Output the [x, y] coordinate of the center of the cell containing the given text.  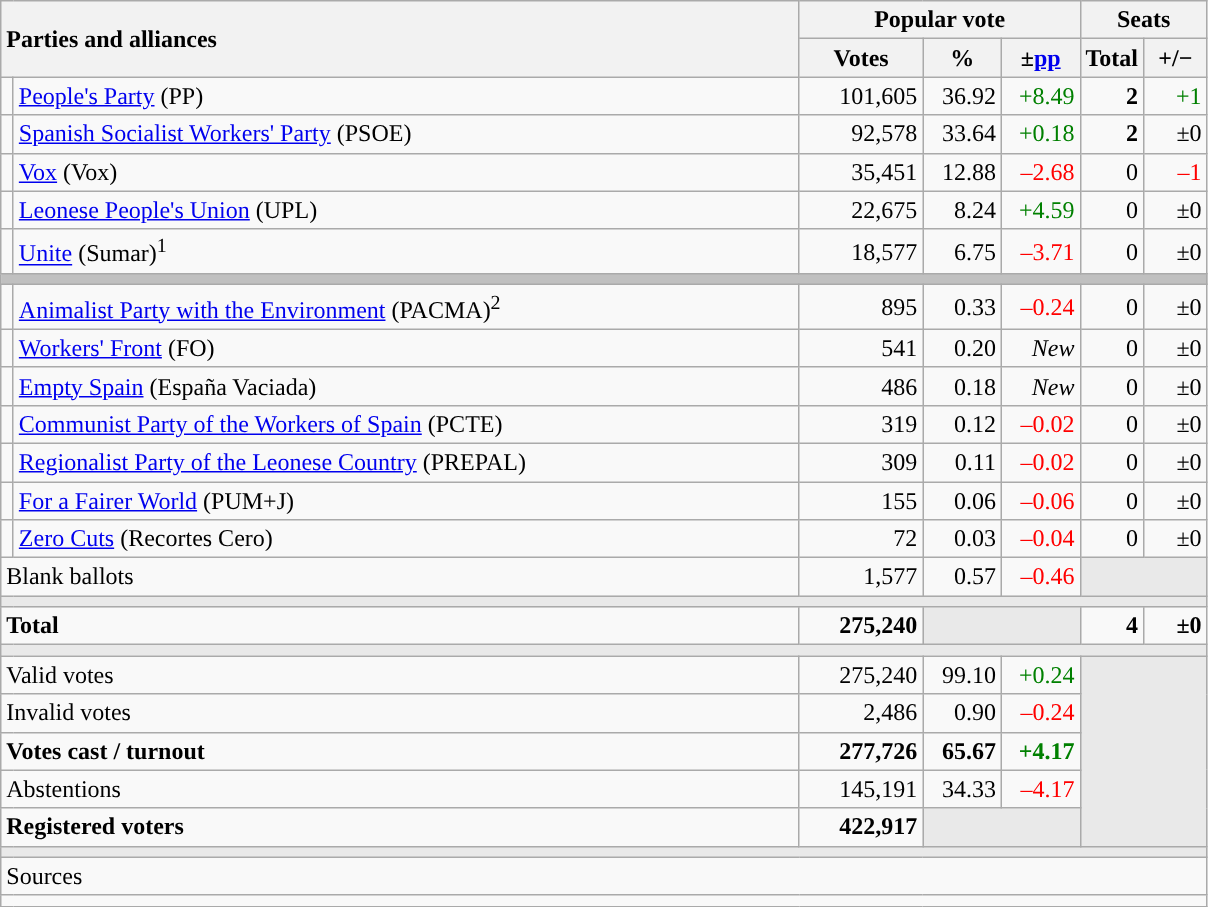
0.18 [962, 386]
% [962, 58]
0.03 [962, 539]
2,486 [861, 713]
35,451 [861, 172]
65.67 [962, 751]
101,605 [861, 96]
6.75 [962, 252]
Animalist Party with the Environment (PACMA)2 [406, 308]
+8.49 [1040, 96]
486 [861, 386]
541 [861, 348]
Abstentions [400, 789]
Invalid votes [400, 713]
0.33 [962, 308]
Seats [1144, 20]
–4.17 [1040, 789]
+0.24 [1040, 675]
Vox (Vox) [406, 172]
Leonese People's Union (UPL) [406, 210]
+4.17 [1040, 751]
12.88 [962, 172]
99.10 [962, 675]
–3.71 [1040, 252]
92,578 [861, 134]
Parties and alliances [400, 39]
4 [1112, 626]
–2.68 [1040, 172]
0.57 [962, 577]
34.33 [962, 789]
0.11 [962, 462]
±pp [1040, 58]
People's Party (PP) [406, 96]
Workers' Front (FO) [406, 348]
For a Fairer World (PUM+J) [406, 501]
–0.46 [1040, 577]
Zero Cuts (Recortes Cero) [406, 539]
Blank ballots [400, 577]
Registered voters [400, 827]
319 [861, 424]
155 [861, 501]
–0.04 [1040, 539]
18,577 [861, 252]
277,726 [861, 751]
+1 [1176, 96]
Valid votes [400, 675]
Votes cast / turnout [400, 751]
72 [861, 539]
36.92 [962, 96]
+0.18 [1040, 134]
+/− [1176, 58]
Sources [604, 876]
0.12 [962, 424]
–0.06 [1040, 501]
0.20 [962, 348]
Regionalist Party of the Leonese Country (PREPAL) [406, 462]
–1 [1176, 172]
895 [861, 308]
Unite (Sumar)1 [406, 252]
309 [861, 462]
8.24 [962, 210]
0.90 [962, 713]
422,917 [861, 827]
1,577 [861, 577]
Spanish Socialist Workers' Party (PSOE) [406, 134]
Empty Spain (España Vaciada) [406, 386]
Communist Party of the Workers of Spain (PCTE) [406, 424]
22,675 [861, 210]
33.64 [962, 134]
Votes [861, 58]
+4.59 [1040, 210]
Popular vote [940, 20]
145,191 [861, 789]
0.06 [962, 501]
